Pinpoint the cell where the given text exists, returning its [x, y] midpoint coordinate. 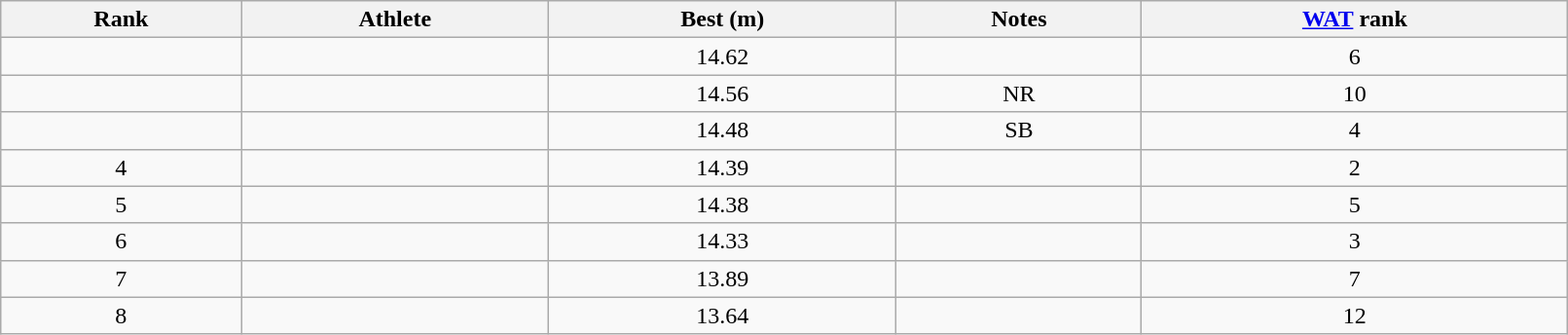
12 [1355, 316]
Athlete [395, 19]
14.48 [722, 130]
14.56 [722, 93]
14.39 [722, 167]
14.38 [722, 205]
3 [1355, 242]
2 [1355, 167]
10 [1355, 93]
Best (m) [722, 19]
Notes [1019, 19]
14.62 [722, 56]
13.64 [722, 316]
WAT rank [1355, 19]
14.33 [722, 242]
SB [1019, 130]
NR [1019, 93]
13.89 [722, 279]
Rank [121, 19]
8 [121, 316]
